Extract the [X, Y] coordinate from the center of the cell holding the provided text.  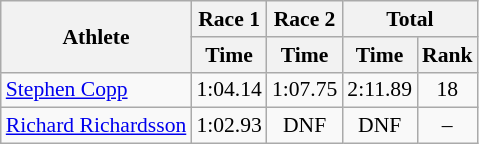
1:07.75 [304, 90]
1:02.93 [228, 126]
– [448, 126]
Total [410, 19]
Race 2 [304, 19]
Rank [448, 55]
1:04.14 [228, 90]
2:11.89 [380, 90]
Richard Richardsson [96, 126]
Race 1 [228, 19]
18 [448, 90]
Athlete [96, 36]
Stephen Copp [96, 90]
